For the text-containing cell, return its midpoint in [x, y] coordinate format. 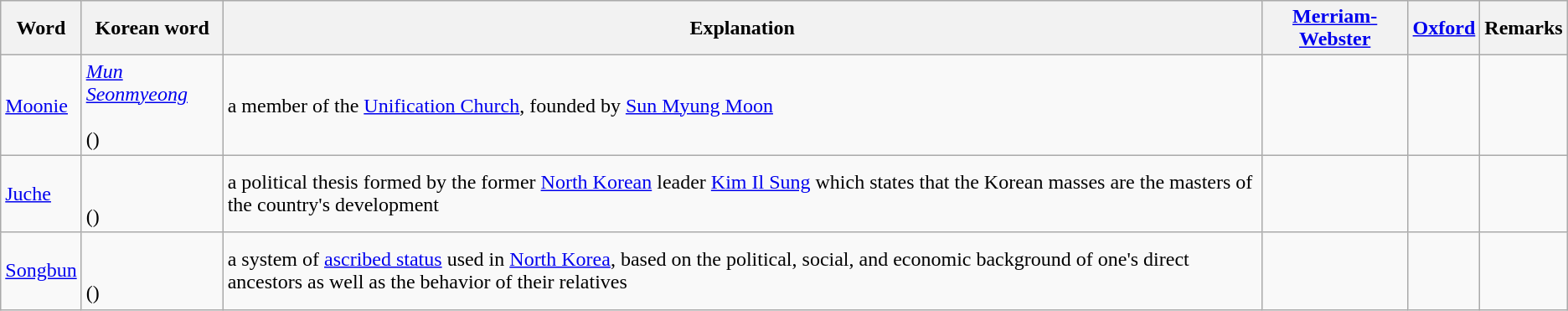
Korean word [152, 29]
Songbun [41, 271]
Word [41, 29]
Explanation [742, 29]
Moonie [41, 106]
Mun Seonmyeong() [152, 106]
Juche [41, 194]
Merriam-Webster [1335, 29]
a member of the Unification Church, founded by Sun Myung Moon [742, 106]
Oxford [1444, 29]
Remarks [1524, 29]
